Provide the (x, y) coordinate of the cell's center where the given text is located.  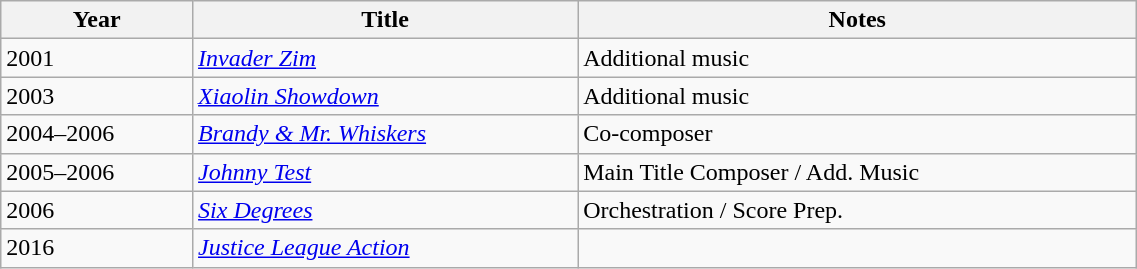
2004–2006 (97, 134)
Co-composer (858, 134)
Justice League Action (386, 248)
2003 (97, 96)
Invader Zim (386, 58)
Johnny Test (386, 172)
2005–2006 (97, 172)
Brandy & Mr. Whiskers (386, 134)
Title (386, 20)
Notes (858, 20)
2016 (97, 248)
Orchestration / Score Prep. (858, 210)
Xiaolin Showdown (386, 96)
Year (97, 20)
Main Title Composer / Add. Music (858, 172)
Six Degrees (386, 210)
2001 (97, 58)
2006 (97, 210)
